For the text-containing cell, return its midpoint in (x, y) coordinate format. 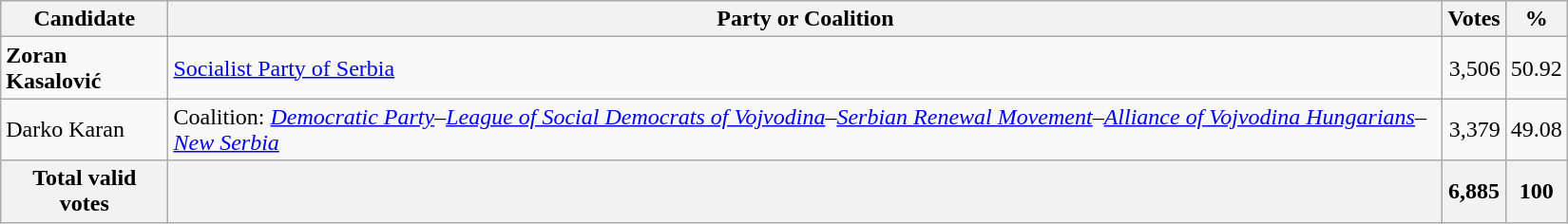
50.92 (1536, 68)
3,506 (1474, 68)
Party or Coalition (806, 19)
6,885 (1474, 192)
% (1536, 19)
Darko Karan (85, 129)
Total valid votes (85, 192)
Coalition: Democratic Party–League of Social Democrats of Vojvodina–Serbian Renewal Movement–Alliance of Vojvodina Hungarians–New Serbia (806, 129)
Zoran Kasalović (85, 68)
Candidate (85, 19)
100 (1536, 192)
3,379 (1474, 129)
Socialist Party of Serbia (806, 68)
49.08 (1536, 129)
Votes (1474, 19)
